Return [x, y] of the center of cell containing provided text 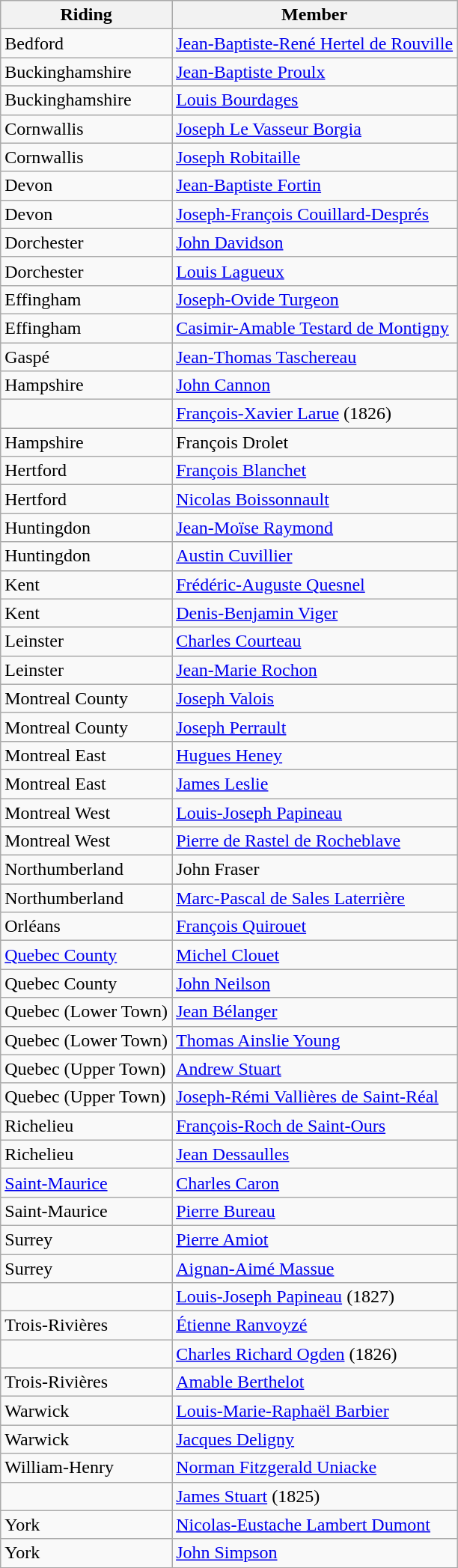
François Quirouet [314, 927]
John Fraser [314, 870]
Jean-Moïse Raymond [314, 528]
Louis-Joseph Papineau (1827) [314, 1297]
James Leslie [314, 784]
Jean-Baptiste-René Hertel de Rouville [314, 43]
François-Roch de Saint-Ours [314, 1126]
Louis Bourdages [314, 100]
Jean-Thomas Taschereau [314, 357]
Jean-Baptiste Proulx [314, 72]
Louis-Marie-Raphaël Barbier [314, 1411]
Louis-Joseph Papineau [314, 812]
Jean Bélanger [314, 1012]
François Drolet [314, 442]
Orléans [87, 927]
Riding [87, 15]
Hugues Heney [314, 755]
John Davidson [314, 242]
Nicolas Boissonnault [314, 499]
François-Xavier Larue (1826) [314, 414]
Joseph Robitaille [314, 157]
Jean-Baptiste Fortin [314, 186]
Thomas Ainslie Young [314, 1040]
John Simpson [314, 1553]
Joseph-Ovide Turgeon [314, 299]
Charles Caron [314, 1183]
Charles Richard Ogden (1826) [314, 1354]
Marc-Pascal de Sales Laterrière [314, 898]
Étienne Ranvoyzé [314, 1326]
Andrew Stuart [314, 1069]
Louis Lagueux [314, 271]
Aignan-Aimé Massue [314, 1269]
Jacques Deligny [314, 1439]
Pierre Amiot [314, 1239]
Joseph-François Couillard-Després [314, 214]
Norman Fitzgerald Uniacke [314, 1468]
Amable Berthelot [314, 1382]
John Cannon [314, 385]
Joseph Le Vasseur Borgia [314, 129]
Jean-Marie Rochon [314, 670]
John Neilson [314, 983]
Member [314, 15]
Charles Courteau [314, 641]
Pierre Bureau [314, 1211]
Joseph Valois [314, 698]
Michel Clouet [314, 955]
Austin Cuvillier [314, 556]
Nicolas-Eustache Lambert Dumont [314, 1525]
Frédéric-Auguste Quesnel [314, 585]
Casimir-Amable Testard de Montigny [314, 328]
James Stuart (1825) [314, 1496]
Joseph Perrault [314, 727]
Pierre de Rastel de Rocheblave [314, 841]
Denis-Benjamin Viger [314, 613]
François Blanchet [314, 471]
William-Henry [87, 1468]
Jean Dessaulles [314, 1154]
Bedford [87, 43]
Joseph-Rémi Vallières de Saint-Réal [314, 1097]
Gaspé [87, 357]
